For the text-containing cell, return its midpoint in [x, y] coordinate format. 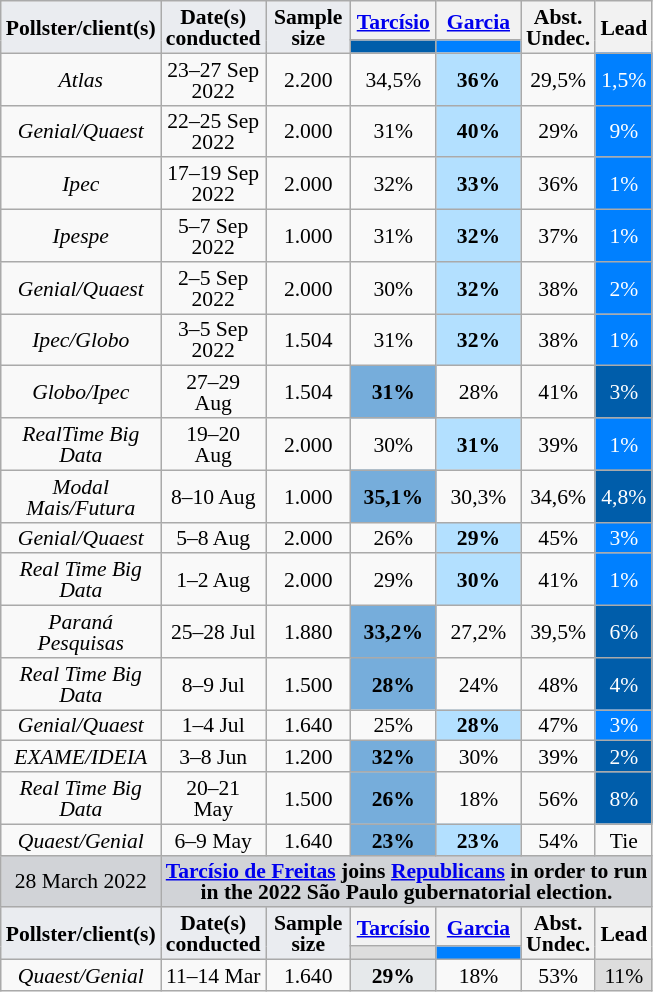
1.880 [308, 632]
25% [394, 726]
9% [624, 131]
8–9 Jul [214, 684]
1–4 Jul [214, 726]
4,8% [624, 496]
33,2% [394, 632]
19–20 Aug [214, 444]
11–14 Mar [214, 976]
30,3% [478, 496]
EXAME/IDEIA [81, 756]
2.200 [308, 79]
11% [624, 976]
27,2% [478, 632]
45% [558, 538]
5–7 Sep 2022 [214, 236]
1.200 [308, 756]
8% [624, 798]
54% [558, 840]
23–27 Sep 2022 [214, 79]
40% [478, 131]
3–8 Jun [214, 756]
Atlas [81, 79]
6% [624, 632]
33% [478, 184]
RealTime Big Data [81, 444]
37% [558, 236]
20–21 May [214, 798]
27–29 Aug [214, 392]
47% [558, 726]
Globo/Ipec [81, 392]
34,6% [558, 496]
Tie [624, 840]
6–9 May [214, 840]
Paraná Pesquisas [81, 632]
56% [558, 798]
Ipec/Globo [81, 340]
8–10 Aug [214, 496]
5–8 Aug [214, 538]
25–28 Jul [214, 632]
Modal Mais/Futura [81, 496]
35,1% [394, 496]
24% [478, 684]
Tarcísio de Freitas joins Republicans in order to run in the 2022 São Paulo gubernatorial election. [407, 881]
1,5% [624, 79]
28 March 2022 [81, 881]
Ipespe [81, 236]
29,5% [558, 79]
Ipec [81, 184]
4% [624, 684]
39,5% [558, 632]
22–25 Sep 2022 [214, 131]
1–2 Aug [214, 580]
3–5 Sep 2022 [214, 340]
48% [558, 684]
34,5% [394, 79]
17–19 Sep 2022 [214, 184]
2–5 Sep 2022 [214, 288]
53% [558, 976]
